Search for the cell housing the specified text and yield its [x, y] center coordinate. 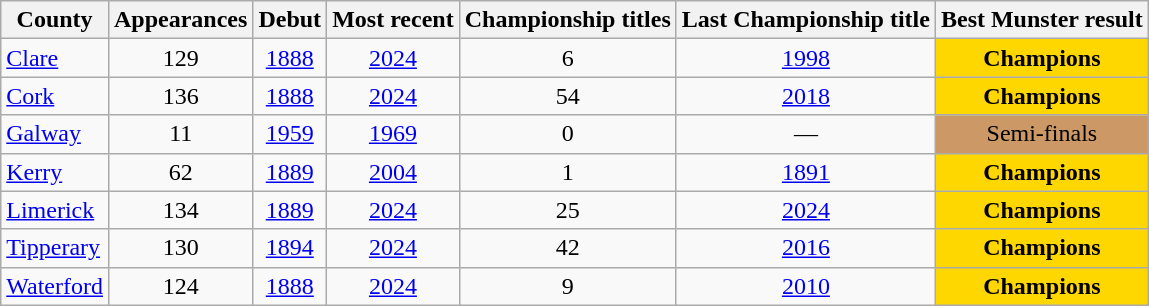
1969 [394, 134]
Appearances [180, 20]
11 [180, 134]
Best Munster result [1042, 20]
Championship titles [568, 20]
124 [180, 286]
136 [180, 96]
129 [180, 58]
Tipperary [55, 248]
1894 [290, 248]
Semi-finals [1042, 134]
Kerry [55, 172]
9 [568, 286]
Galway [55, 134]
Cork [55, 96]
Most recent [394, 20]
0 [568, 134]
2018 [806, 96]
2016 [806, 248]
1891 [806, 172]
1998 [806, 58]
54 [568, 96]
Debut [290, 20]
Limerick [55, 210]
1 [568, 172]
42 [568, 248]
6 [568, 58]
Last Championship title [806, 20]
25 [568, 210]
Clare [55, 58]
2010 [806, 286]
Waterford [55, 286]
62 [180, 172]
County [55, 20]
— [806, 134]
134 [180, 210]
130 [180, 248]
1959 [290, 134]
2004 [394, 172]
